Search for the cell housing the specified text and yield its (X, Y) center coordinate. 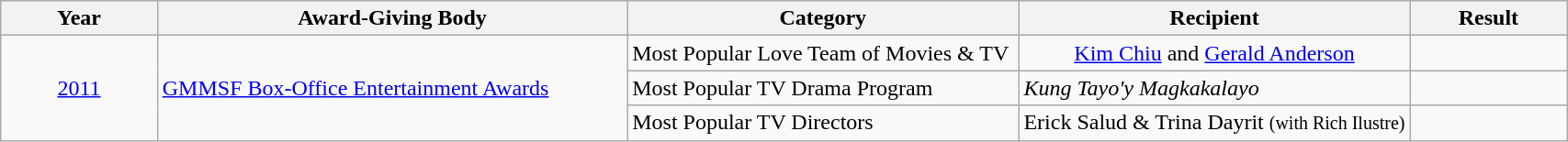
GMMSF Box-Office Entertainment Awards (391, 88)
Category (823, 18)
Erick Salud & Trina Dayrit (with Rich Ilustre) (1214, 123)
Most Popular TV Drama Program (823, 88)
2011 (79, 88)
Result (1488, 18)
Most Popular Love Team of Movies & TV (823, 53)
Recipient (1214, 18)
Year (79, 18)
Kung Tayo'y Magkakalayo (1214, 88)
Kim Chiu and Gerald Anderson (1214, 53)
Most Popular TV Directors (823, 123)
Award-Giving Body (391, 18)
